Output the [x, y] coordinate of the center of the cell containing the given text.  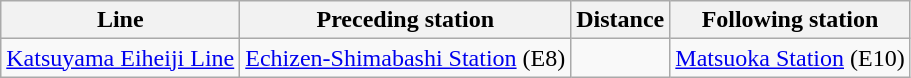
Line [120, 20]
Echizen-Shimabashi Station (E8) [406, 58]
Matsuoka Station (E10) [790, 58]
Following station [790, 20]
Preceding station [406, 20]
Katsuyama Eiheiji Line [120, 58]
Distance [620, 20]
